Capture the cell that displays the provided text and extract its (X, Y) central coordinate. 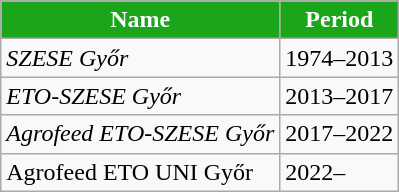
2017–2022 (340, 134)
2013–2017 (340, 96)
Agrofeed ETO-SZESE Győr (140, 134)
ETO-SZESE Győr (140, 96)
Agrofeed ETO UNI Győr (140, 172)
1974–2013 (340, 58)
2022– (340, 172)
Name (140, 20)
SZESE Győr (140, 58)
Period (340, 20)
